Output the (X, Y) coordinate of the center of the cell containing the given text.  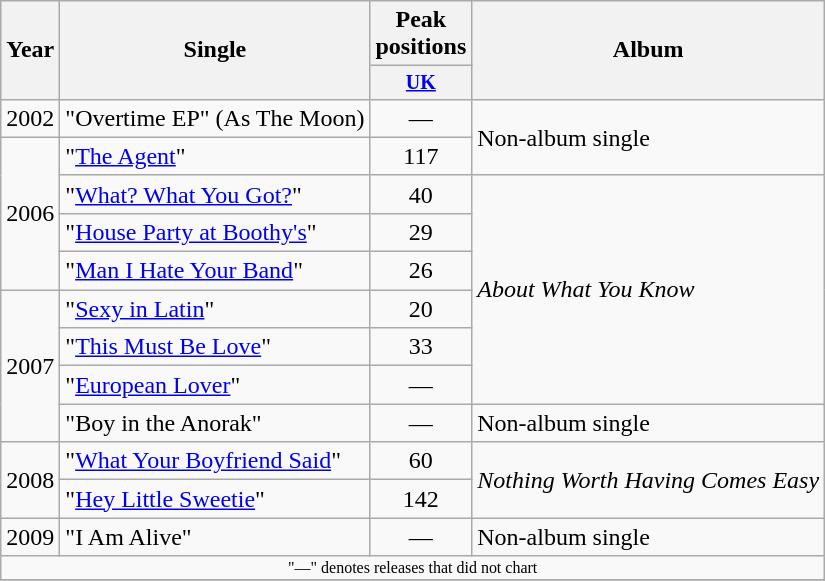
"European Lover" (215, 385)
20 (421, 309)
"Boy in the Anorak" (215, 423)
"I Am Alive" (215, 537)
"—" denotes releases that did not chart (413, 568)
"Sexy in Latin" (215, 309)
2009 (30, 537)
UK (421, 82)
117 (421, 156)
"Man I Hate Your Band" (215, 271)
2007 (30, 366)
Year (30, 50)
"House Party at Boothy's" (215, 232)
142 (421, 499)
"What Your Boyfriend Said" (215, 461)
40 (421, 194)
"What? What You Got?" (215, 194)
33 (421, 347)
Single (215, 50)
Album (648, 50)
"Overtime EP" (As The Moon) (215, 118)
About What You Know (648, 289)
2006 (30, 213)
Peak positions (421, 34)
29 (421, 232)
2002 (30, 118)
Nothing Worth Having Comes Easy (648, 480)
"The Agent" (215, 156)
"Hey Little Sweetie" (215, 499)
26 (421, 271)
60 (421, 461)
2008 (30, 480)
"This Must Be Love" (215, 347)
